Capture the cell that displays the provided text and extract its [X, Y] central coordinate. 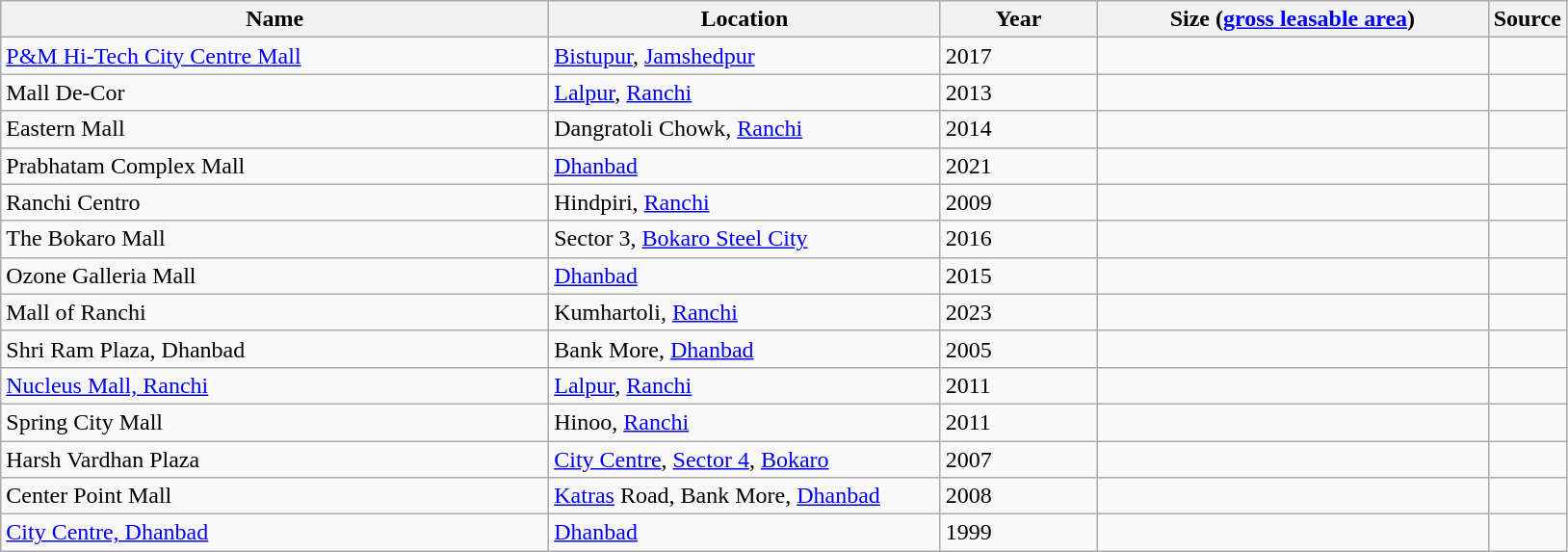
P&M Hi-Tech City Centre Mall [275, 56]
Size (gross leasable area) [1293, 19]
Spring City Mall [275, 422]
2014 [1019, 129]
Source [1528, 19]
Harsh Vardhan Plaza [275, 460]
Ranchi Centro [275, 202]
2017 [1019, 56]
Prabhatam Complex Mall [275, 166]
2023 [1019, 312]
2008 [1019, 496]
1999 [1019, 533]
Center Point Mall [275, 496]
Bank More, Dhanbad [745, 349]
Ozone Galleria Mall [275, 276]
2007 [1019, 460]
2013 [1019, 92]
Shri Ram Plaza, Dhanbad [275, 349]
Bistupur, Jamshedpur [745, 56]
Year [1019, 19]
Nucleus Mall, Ranchi [275, 385]
Mall De-Cor [275, 92]
2015 [1019, 276]
Sector 3, Bokaro Steel City [745, 239]
City Centre, Sector 4, Bokaro [745, 460]
Dangratoli Chowk, Ranchi [745, 129]
Hindpiri, Ranchi [745, 202]
Hinoo, Ranchi [745, 422]
Mall of Ranchi [275, 312]
Kumhartoli, Ranchi [745, 312]
Eastern Mall [275, 129]
2016 [1019, 239]
Name [275, 19]
2009 [1019, 202]
Location [745, 19]
The Bokaro Mall [275, 239]
City Centre, Dhanbad [275, 533]
2021 [1019, 166]
Katras Road, Bank More, Dhanbad [745, 496]
2005 [1019, 349]
